Provide the (x, y) coordinate of the cell's center where the given text is located.  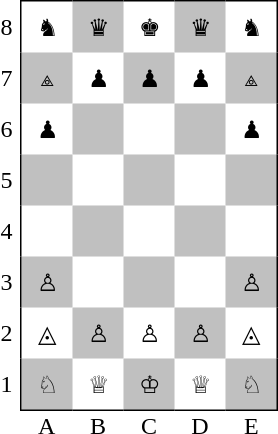
♔ (150, 384)
♚ (150, 27)
